Output the (X, Y) coordinate of the center of the cell containing the given text.  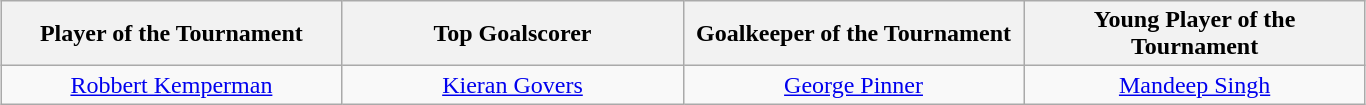
Mandeep Singh (1194, 85)
Top Goalscorer (512, 34)
Kieran Govers (512, 85)
George Pinner (854, 85)
Player of the Tournament (172, 34)
Goalkeeper of the Tournament (854, 34)
Robbert Kemperman (172, 85)
Young Player of the Tournament (1194, 34)
